Locate the cell with the specified text and output its (x, y) center coordinate. 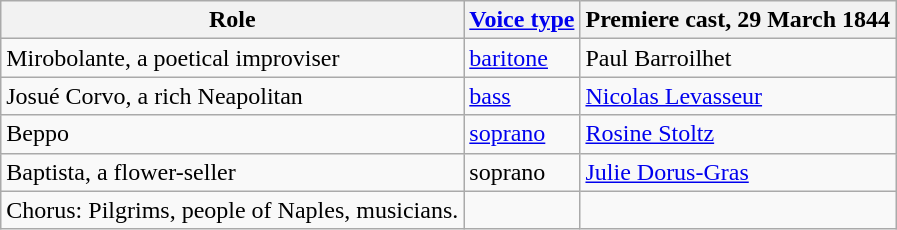
Voice type (522, 20)
Rosine Stoltz (738, 134)
bass (522, 96)
Mirobolante, a poetical improviser (232, 58)
baritone (522, 58)
Beppo (232, 134)
Nicolas Levasseur (738, 96)
Chorus: Pilgrims, people of Naples, musicians. (232, 210)
Role (232, 20)
Premiere cast, 29 March 1844 (738, 20)
Paul Barroilhet (738, 58)
Julie Dorus-Gras (738, 172)
Josué Corvo, a rich Neapolitan (232, 96)
Baptista, a flower-seller (232, 172)
